From the cell containing the given text, extract its center point as [x, y] coordinate. 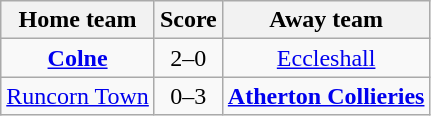
Home team [78, 20]
Score [188, 20]
2–0 [188, 58]
0–3 [188, 96]
Eccleshall [326, 58]
Atherton Collieries [326, 96]
Colne [78, 58]
Runcorn Town [78, 96]
Away team [326, 20]
